Provide the [x, y] coordinate of the cell's center where the given text is located.  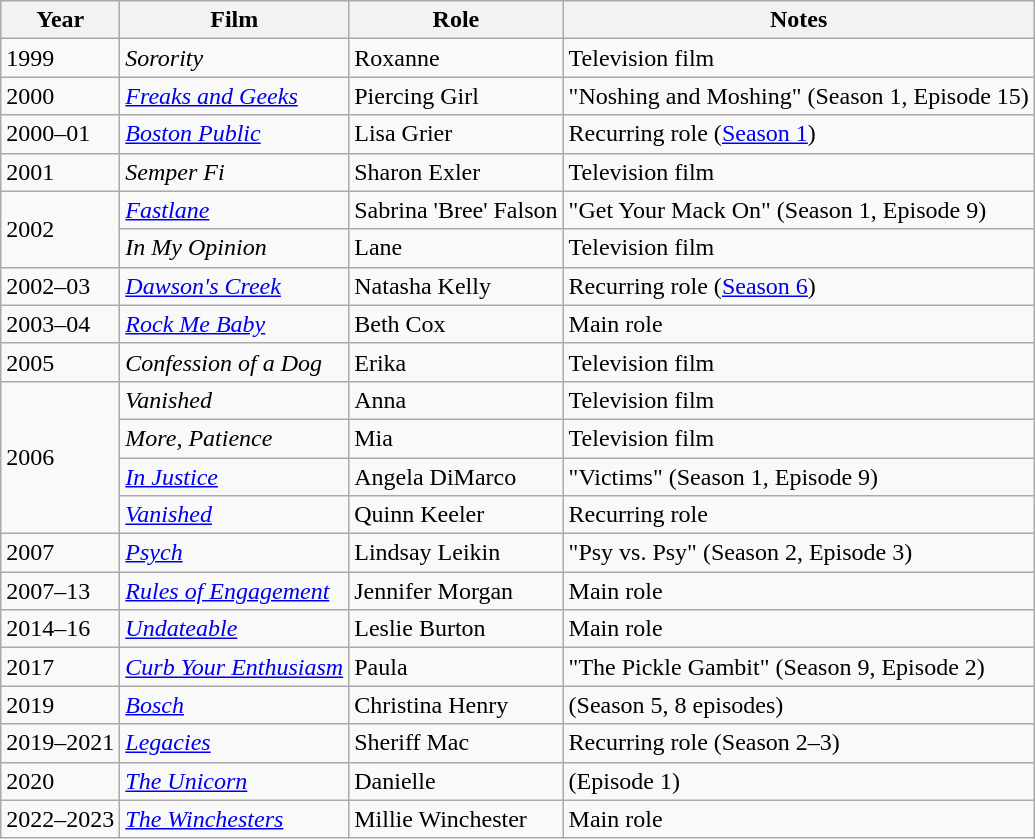
2019 [60, 705]
Erika [456, 362]
The Unicorn [234, 781]
Anna [456, 400]
2014–16 [60, 629]
Lisa Grier [456, 134]
Psych [234, 553]
"Victims" (Season 1, Episode 9) [798, 477]
"Noshing and Moshing" (Season 1, Episode 15) [798, 96]
Lane [456, 248]
Recurring role (Season 1) [798, 134]
Role [456, 20]
Curb Your Enthusiasm [234, 667]
2005 [60, 362]
Sorority [234, 58]
2022–2023 [60, 819]
Sheriff Mac [456, 743]
Recurring role (Season 6) [798, 286]
Notes [798, 20]
2003–04 [60, 324]
Christina Henry [456, 705]
Confession of a Dog [234, 362]
Sharon Exler [456, 172]
Rock Me Baby [234, 324]
2020 [60, 781]
Boston Public [234, 134]
2002–03 [60, 286]
"The Pickle Gambit" (Season 9, Episode 2) [798, 667]
Dawson's Creek [234, 286]
"Psy vs. Psy" (Season 2, Episode 3) [798, 553]
Year [60, 20]
Sabrina 'Bree' Falson [456, 210]
Paula [456, 667]
In My Opinion [234, 248]
2019–2021 [60, 743]
Recurring role [798, 515]
Danielle [456, 781]
Recurring role (Season 2–3) [798, 743]
Rules of Engagement [234, 591]
Natasha Kelly [456, 286]
2007 [60, 553]
Freaks and Geeks [234, 96]
(Episode 1) [798, 781]
Roxanne [456, 58]
Piercing Girl [456, 96]
The Winchesters [234, 819]
Fastlane [234, 210]
2001 [60, 172]
1999 [60, 58]
Millie Winchester [456, 819]
Mia [456, 438]
(Season 5, 8 episodes) [798, 705]
2000–01 [60, 134]
2002 [60, 229]
2006 [60, 457]
Quinn Keeler [456, 515]
2017 [60, 667]
2007–13 [60, 591]
Angela DiMarco [456, 477]
Film [234, 20]
Undateable [234, 629]
Legacies [234, 743]
2000 [60, 96]
Beth Cox [456, 324]
Semper Fi [234, 172]
Lindsay Leikin [456, 553]
"Get Your Mack On" (Season 1, Episode 9) [798, 210]
More, Patience [234, 438]
Bosch [234, 705]
Jennifer Morgan [456, 591]
Leslie Burton [456, 629]
In Justice [234, 477]
